Return [x, y] of the center of cell containing provided text 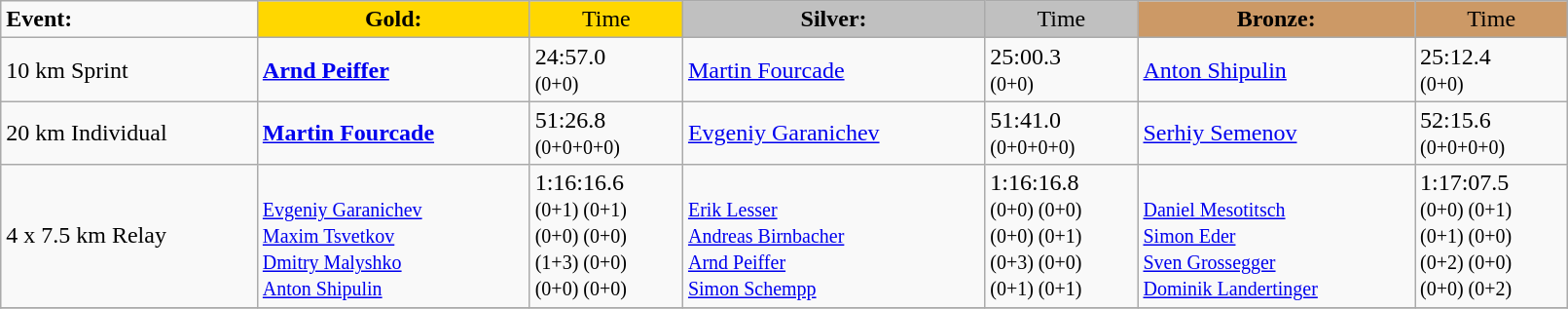
Evgeniy GaranichevMaxim TsvetkovDmitry MalyshkoAnton Shipulin [393, 236]
20 km Individual [129, 133]
51:41.0(0+0+0+0) [1061, 133]
Evgeniy Garanichev [833, 133]
Daniel MesotitschSimon EderSven GrosseggerDominik Landertinger [1277, 236]
10 km Sprint [129, 70]
Event: [129, 19]
1:16:16.8(0+0) (0+0)(0+0) (0+1)(0+3) (0+0)(0+1) (0+1) [1061, 236]
1:16:16.6(0+1) (0+1)(0+0) (0+0)(1+3) (0+0)(0+0) (0+0) [605, 236]
Bronze: [1277, 19]
Erik LesserAndreas BirnbacherArnd PeifferSimon Schempp [833, 236]
Gold: [393, 19]
Serhiy Semenov [1277, 133]
4 x 7.5 km Relay [129, 236]
1:17:07.5(0+0) (0+1)(0+1) (0+0)(0+2) (0+0)(0+0) (0+2) [1491, 236]
52:15.6(0+0+0+0) [1491, 133]
Silver: [833, 19]
Anton Shipulin [1277, 70]
Arnd Peiffer [393, 70]
51:26.8(0+0+0+0) [605, 133]
24:57.0(0+0) [605, 70]
25:00.3(0+0) [1061, 70]
25:12.4(0+0) [1491, 70]
